Scan for the cell matching the given text and deliver its [X, Y] coordinate at center. 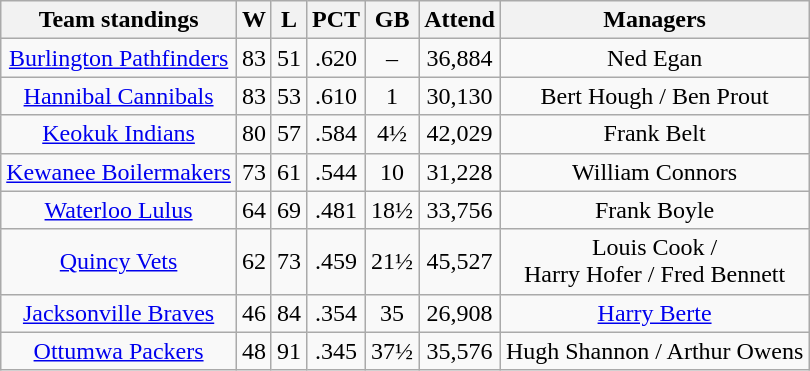
37½ [392, 351]
64 [254, 210]
61 [288, 172]
48 [254, 351]
W [254, 20]
35,576 [460, 351]
Quincy Vets [119, 262]
26,908 [460, 313]
.610 [336, 96]
Waterloo Lulus [119, 210]
Managers [654, 20]
69 [288, 210]
80 [254, 134]
Bert Hough / Ben Prout [654, 96]
57 [288, 134]
L [288, 20]
45,527 [460, 262]
31,228 [460, 172]
Louis Cook / Harry Hofer / Fred Bennett [654, 262]
1 [392, 96]
51 [288, 58]
.620 [336, 58]
.354 [336, 313]
William Connors [654, 172]
Frank Boyle [654, 210]
Ottumwa Packers [119, 351]
PCT [336, 20]
Frank Belt [654, 134]
.584 [336, 134]
.345 [336, 351]
Hannibal Cannibals [119, 96]
Ned Egan [654, 58]
– [392, 58]
Burlington Pathfinders [119, 58]
Keokuk Indians [119, 134]
18½ [392, 210]
36,884 [460, 58]
Attend [460, 20]
35 [392, 313]
Team standings [119, 20]
91 [288, 351]
GB [392, 20]
46 [254, 313]
62 [254, 262]
21½ [392, 262]
30,130 [460, 96]
84 [288, 313]
Hugh Shannon / Arthur Owens [654, 351]
Harry Berte [654, 313]
53 [288, 96]
Kewanee Boilermakers [119, 172]
.481 [336, 210]
.459 [336, 262]
33,756 [460, 210]
.544 [336, 172]
Jacksonville Braves [119, 313]
42,029 [460, 134]
4½ [392, 134]
10 [392, 172]
